Capture the cell that displays the provided text and extract its (X, Y) central coordinate. 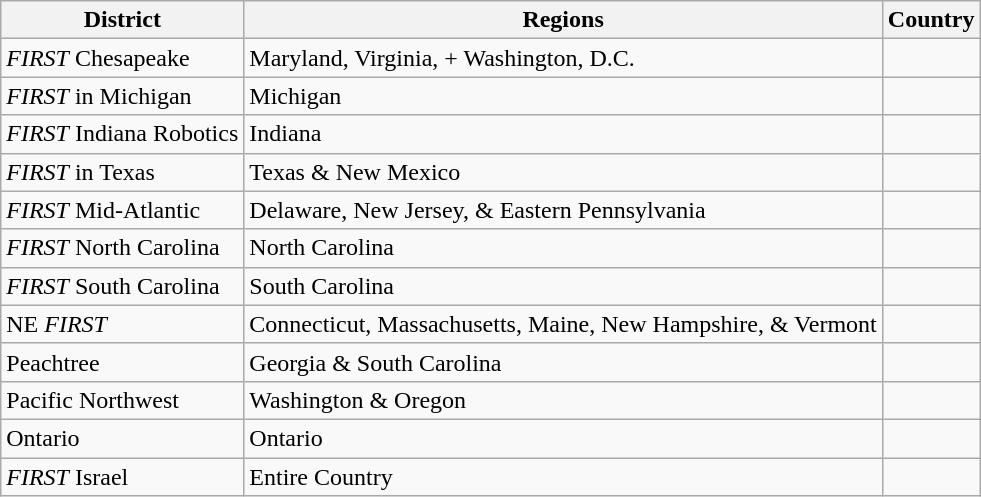
Entire Country (564, 477)
Pacific Northwest (122, 400)
FIRST Israel (122, 477)
North Carolina (564, 248)
Michigan (564, 96)
South Carolina (564, 286)
Maryland, Virginia, + Washington, D.C. (564, 58)
Regions (564, 20)
Delaware, New Jersey, & Eastern Pennsylvania (564, 210)
Washington & Oregon (564, 400)
FIRST Indiana Robotics (122, 134)
Country (931, 20)
NE FIRST (122, 324)
FIRST Chesapeake (122, 58)
Texas & New Mexico (564, 172)
FIRST in Texas (122, 172)
FIRST in Michigan (122, 96)
District (122, 20)
FIRST South Carolina (122, 286)
Connecticut, Massachusetts, Maine, New Hampshire, & Vermont (564, 324)
FIRST North Carolina (122, 248)
FIRST Mid-Atlantic (122, 210)
Georgia & South Carolina (564, 362)
Peachtree (122, 362)
Indiana (564, 134)
